Search for the cell housing the specified text and yield its (x, y) center coordinate. 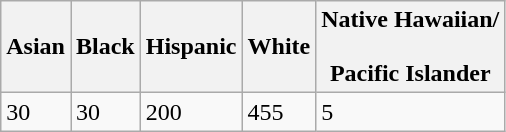
Native Hawaiian/Pacific Islander (410, 47)
5 (410, 112)
Hispanic (191, 47)
Black (105, 47)
White (279, 47)
455 (279, 112)
Asian (36, 47)
200 (191, 112)
